Capture the cell that displays the provided text and extract its (X, Y) central coordinate. 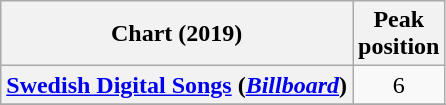
Chart (2019) (177, 34)
6 (399, 85)
Swedish Digital Songs (Billboard) (177, 85)
Peakposition (399, 34)
